Pinpoint the cell where the given text exists, returning its (X, Y) midpoint coordinate. 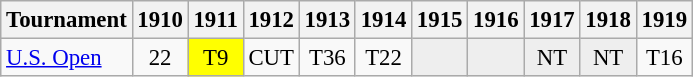
U.S. Open (66, 58)
T36 (327, 58)
Tournament (66, 20)
1911 (216, 20)
22 (160, 58)
CUT (271, 58)
1919 (664, 20)
1912 (271, 20)
1917 (552, 20)
1916 (496, 20)
1910 (160, 20)
1913 (327, 20)
T16 (664, 58)
1918 (608, 20)
1914 (383, 20)
1915 (440, 20)
T9 (216, 58)
T22 (383, 58)
